Output the (X, Y) coordinate of the center of the cell containing the given text.  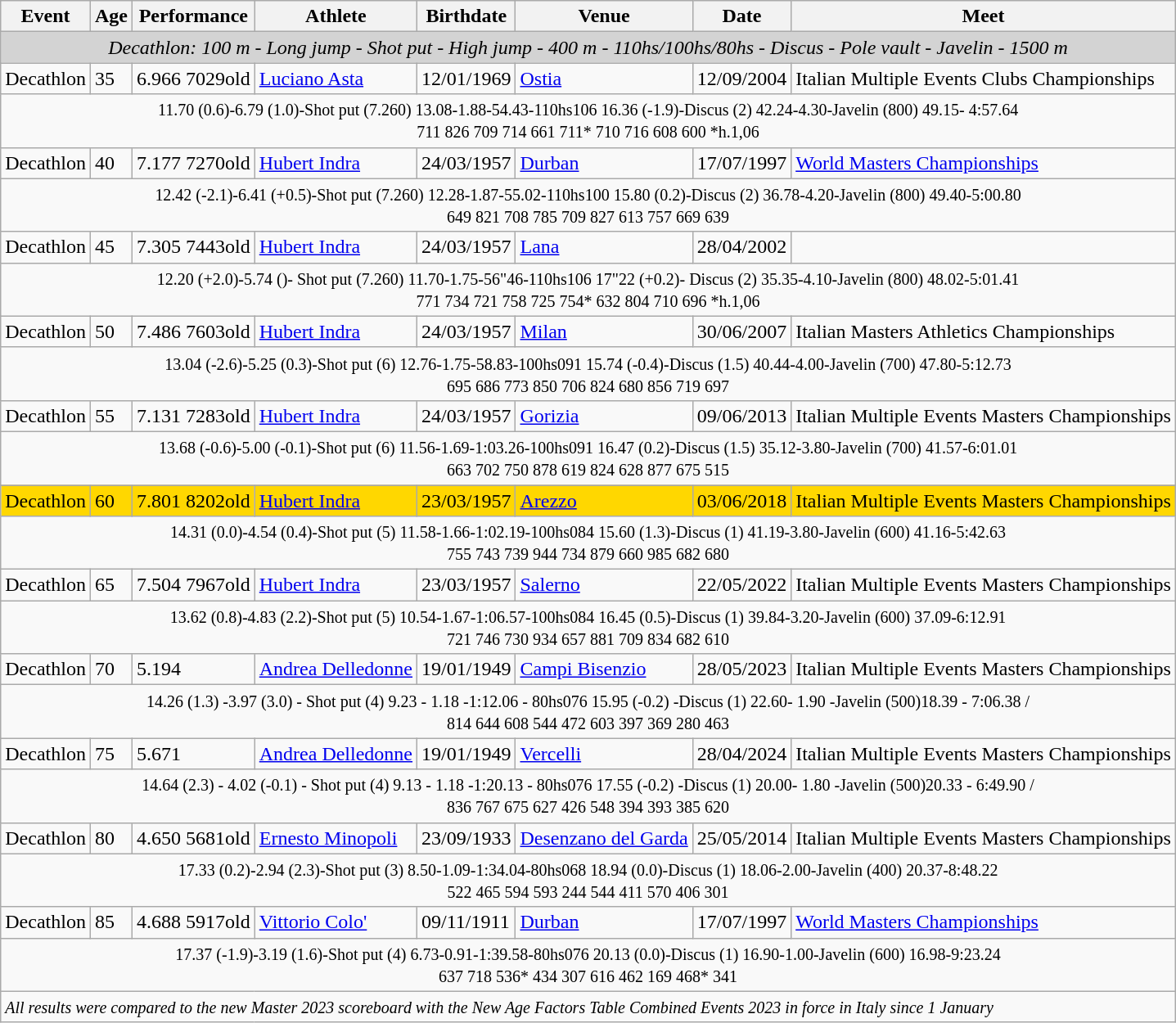
28/05/2023 (741, 669)
Luciano Asta (336, 79)
7.305 7443old (193, 247)
28/04/2002 (741, 247)
03/06/2018 (741, 500)
7.801 8202old (193, 500)
Italian Multiple Events Clubs Championships (984, 79)
Meet (984, 16)
Desenzano del Garda (604, 838)
5.194 (193, 669)
Milan (604, 331)
Arezzo (604, 500)
12/01/1969 (466, 79)
Salerno (604, 585)
6.966 7029old (193, 79)
09/11/1911 (466, 922)
All results were compared to the new Master 2023 scoreboard with the New Age Factors Table Combined Events 2023 in force in Italy since 1 January (588, 1007)
Date (741, 16)
55 (111, 416)
Decathlon: 100 m - Long jump - Shot put - High jump - 400 m - 110hs/100hs/80hs - Discus - Pole vault - Javelin - 1500 m (588, 47)
Italian Masters Athletics Championships (984, 331)
09/06/2013 (741, 416)
Birthdate (466, 16)
50 (111, 331)
Venue (604, 16)
Vittorio Colo' (336, 922)
Ostia (604, 79)
5.671 (193, 754)
Campi Bisenzio (604, 669)
75 (111, 754)
Performance (193, 16)
30/06/2007 (741, 331)
7.486 7603old (193, 331)
4.688 5917old (193, 922)
7.504 7967old (193, 585)
Vercelli (604, 754)
45 (111, 247)
Age (111, 16)
Event (46, 16)
65 (111, 585)
7.131 7283old (193, 416)
40 (111, 163)
35 (111, 79)
Ernesto Minopoli (336, 838)
12/09/2004 (741, 79)
85 (111, 922)
22/05/2022 (741, 585)
25/05/2014 (741, 838)
Gorizia (604, 416)
60 (111, 500)
Lana (604, 247)
Athlete (336, 16)
23/09/1933 (466, 838)
7.177 7270old (193, 163)
70 (111, 669)
28/04/2024 (741, 754)
4.650 5681old (193, 838)
80 (111, 838)
